Find where the given text appears and provide that cell's center as (X, Y) coordinate. 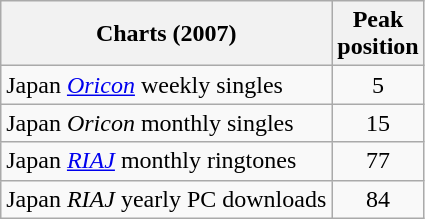
84 (378, 199)
15 (378, 123)
Japan Oricon weekly singles (166, 85)
Peakposition (378, 34)
Japan Oricon monthly singles (166, 123)
Charts (2007) (166, 34)
77 (378, 161)
5 (378, 85)
Japan RIAJ yearly PC downloads (166, 199)
Japan RIAJ monthly ringtones (166, 161)
